Identify which cell holds the provided text, then report its (X, Y) central coordinate. 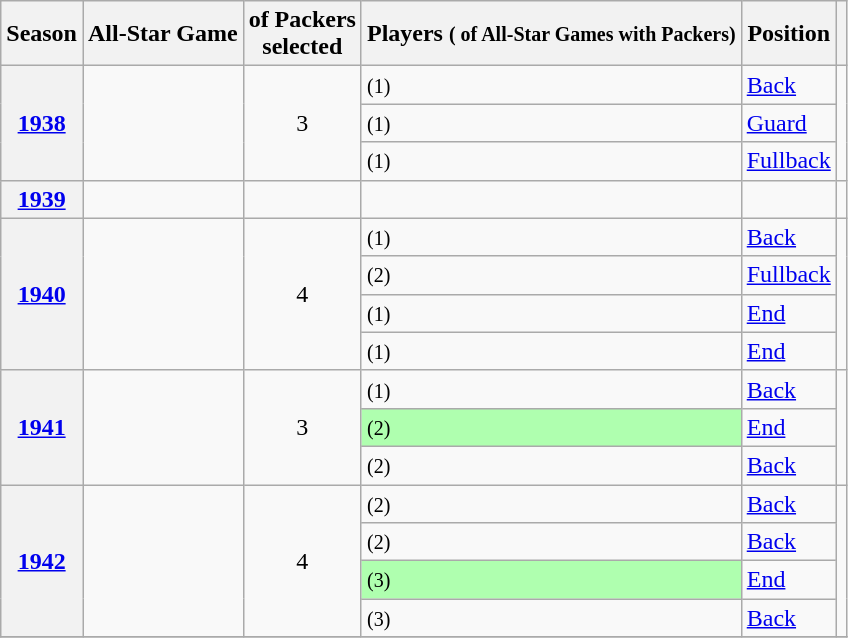
1939 (42, 199)
1941 (42, 427)
All-Star Game (162, 34)
1940 (42, 294)
Position (788, 34)
Season (42, 34)
Players ( of All-Star Games with Packers) (551, 34)
1938 (42, 123)
Guard (788, 123)
of Packersselected (302, 34)
1942 (42, 560)
